Capture the cell that displays the provided text and extract its [X, Y] central coordinate. 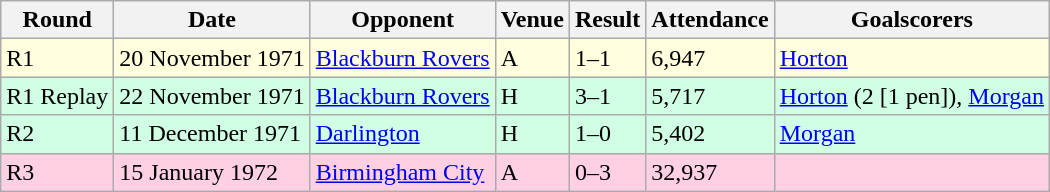
1–1 [607, 58]
Horton [912, 58]
Goalscorers [912, 20]
Horton (2 [1 pen]), Morgan [912, 96]
11 December 1971 [212, 134]
R2 [58, 134]
Venue [532, 20]
Attendance [710, 20]
6,947 [710, 58]
Birmingham City [402, 172]
3–1 [607, 96]
32,937 [710, 172]
Darlington [402, 134]
1–0 [607, 134]
Opponent [402, 20]
22 November 1971 [212, 96]
Result [607, 20]
Date [212, 20]
15 January 1972 [212, 172]
0–3 [607, 172]
Morgan [912, 134]
5,402 [710, 134]
5,717 [710, 96]
R1 [58, 58]
Round [58, 20]
R1 Replay [58, 96]
R3 [58, 172]
20 November 1971 [212, 58]
